Return the [x, y] coordinate for the center point of the cell that contains the specified text.  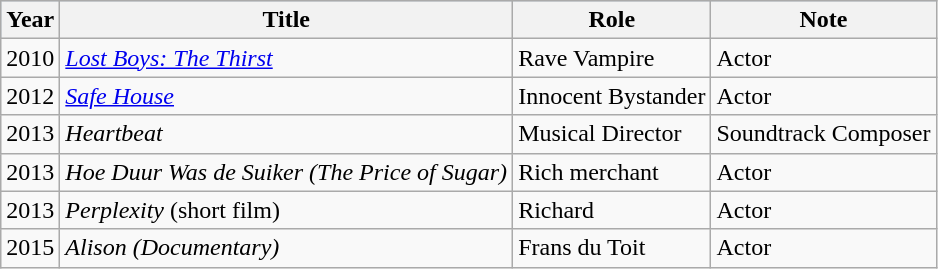
Innocent Bystander [612, 96]
2015 [30, 248]
Title [286, 20]
Frans du Toit [612, 248]
Role [612, 20]
Musical Director [612, 134]
Soundtrack Composer [824, 134]
Safe House [286, 96]
Rave Vampire [612, 58]
2012 [30, 96]
Perplexity (short film) [286, 210]
2010 [30, 58]
Richard [612, 210]
Rich merchant [612, 172]
Note [824, 20]
Lost Boys: The Thirst [286, 58]
Hoe Duur Was de Suiker (The Price of Sugar) [286, 172]
Alison (Documentary) [286, 248]
Year [30, 20]
Heartbeat [286, 134]
